Detect which cell encompasses the target text, then output its (x, y) center coordinate. 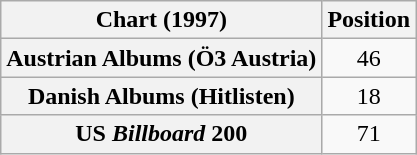
Danish Albums (Hitlisten) (162, 96)
US Billboard 200 (162, 134)
46 (369, 58)
Austrian Albums (Ö3 Austria) (162, 58)
71 (369, 134)
Position (369, 20)
Chart (1997) (162, 20)
18 (369, 96)
